Identify which cell holds the provided text, then report its (X, Y) central coordinate. 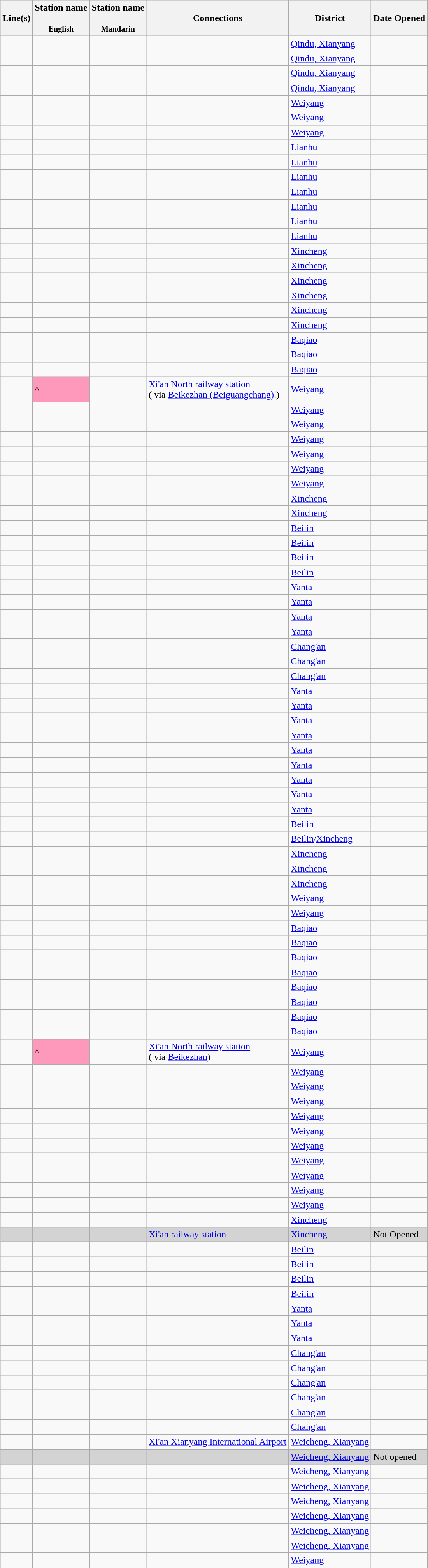
District (330, 18)
Line(s) (16, 18)
Station nameEnglish (61, 18)
Xi'an North railway station( via Beikezhan (Beiguangchang).) (218, 389)
Connections (218, 18)
Date Opened (399, 18)
Not opened (399, 1457)
Xi'an Xianyang International Airport (218, 1442)
Station nameMandarin (118, 18)
Beilin/Xincheng (330, 839)
Xi'an railway station (218, 1235)
Xi'an North railway station( via Beikezhan) (218, 1051)
Not Opened (399, 1235)
